Scan for the cell matching the given text and deliver its [x, y] coordinate at center. 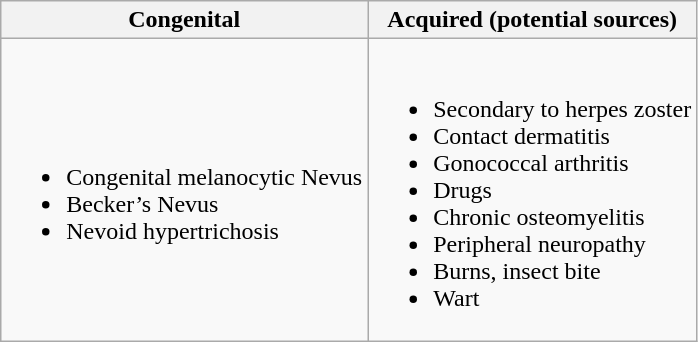
Congenital melanocytic NevusBecker’s NevusNevoid hypertrichosis [184, 190]
Congenital [184, 20]
Acquired (potential sources) [532, 20]
Secondary to herpes zosterContact dermatitisGonococcal arthritisDrugsChronic osteomyelitisPeripheral neuropathyBurns, insect biteWart [532, 190]
